Extract the (x, y) coordinate from the center of the cell holding the provided text.  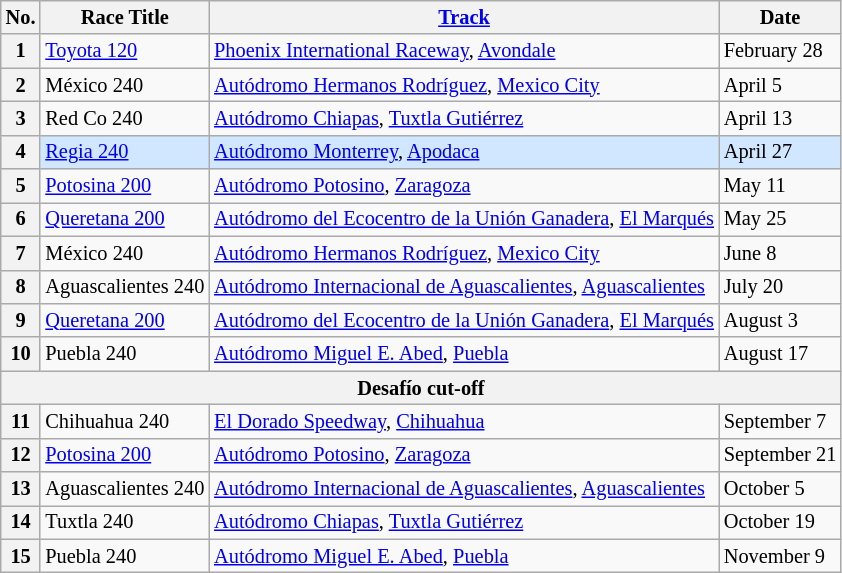
Tuxtla 240 (124, 522)
November 9 (780, 556)
July 20 (780, 287)
6 (21, 219)
October 5 (780, 489)
August 3 (780, 320)
Chihuahua 240 (124, 421)
August 17 (780, 354)
1 (21, 51)
June 8 (780, 253)
May 25 (780, 219)
El Dorado Speedway, Chihuahua (464, 421)
Date (780, 17)
Track (464, 17)
2 (21, 85)
10 (21, 354)
Autódromo Monterrey, Apodaca (464, 152)
February 28 (780, 51)
September 7 (780, 421)
9 (21, 320)
September 21 (780, 455)
Desafío cut-off (421, 388)
Regia 240 (124, 152)
Toyota 120 (124, 51)
April 27 (780, 152)
October 19 (780, 522)
3 (21, 118)
Race Title (124, 17)
April 13 (780, 118)
5 (21, 186)
No. (21, 17)
13 (21, 489)
4 (21, 152)
Red Co 240 (124, 118)
8 (21, 287)
14 (21, 522)
11 (21, 421)
April 5 (780, 85)
May 11 (780, 186)
7 (21, 253)
12 (21, 455)
15 (21, 556)
Phoenix International Raceway, Avondale (464, 51)
